Scan for the cell matching the given text and deliver its [X, Y] coordinate at center. 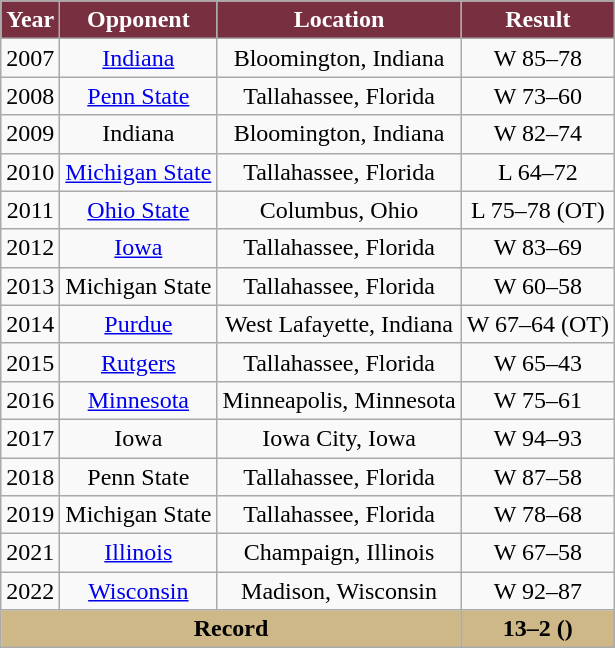
2016 [30, 400]
2008 [30, 96]
W 82–74 [538, 134]
2012 [30, 248]
W 65–43 [538, 362]
W 60–58 [538, 286]
W 83–69 [538, 248]
W 92–87 [538, 591]
Rutgers [138, 362]
2017 [30, 438]
Wisconsin [138, 591]
W 67–64 (OT) [538, 324]
Columbus, Ohio [339, 210]
Location [339, 20]
13–2 () [538, 629]
2014 [30, 324]
W 78–68 [538, 515]
L 75–78 (OT) [538, 210]
Madison, Wisconsin [339, 591]
L 64–72 [538, 172]
W 85–78 [538, 58]
2018 [30, 477]
W 67–58 [538, 553]
Champaign, Illinois [339, 553]
Result [538, 20]
Ohio State [138, 210]
Opponent [138, 20]
2011 [30, 210]
Illinois [138, 553]
Purdue [138, 324]
Record [231, 629]
W 75–61 [538, 400]
Year [30, 20]
Minnesota [138, 400]
West Lafayette, Indiana [339, 324]
Iowa City, Iowa [339, 438]
2022 [30, 591]
2007 [30, 58]
W 87–58 [538, 477]
2013 [30, 286]
W 73–60 [538, 96]
2009 [30, 134]
2015 [30, 362]
2019 [30, 515]
Minneapolis, Minnesota [339, 400]
W 94–93 [538, 438]
2021 [30, 553]
2010 [30, 172]
